Identify which cell holds the provided text, then report its [x, y] central coordinate. 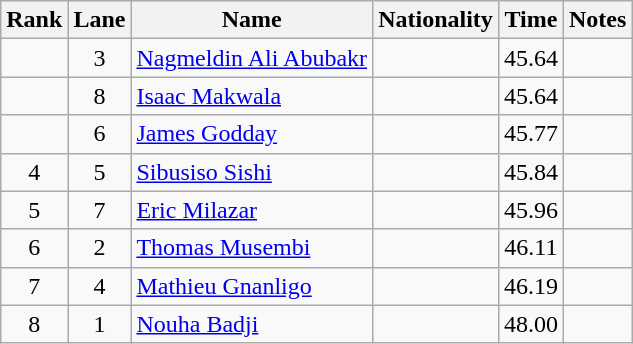
Nagmeldin Ali Abubakr [252, 58]
James Godday [252, 134]
48.00 [530, 324]
46.19 [530, 286]
Eric Milazar [252, 210]
Lane [100, 20]
Thomas Musembi [252, 248]
Nationality [436, 20]
3 [100, 58]
1 [100, 324]
Rank [34, 20]
45.96 [530, 210]
Name [252, 20]
45.77 [530, 134]
Time [530, 20]
Isaac Makwala [252, 96]
Nouha Badji [252, 324]
Sibusiso Sishi [252, 172]
46.11 [530, 248]
Notes [597, 20]
2 [100, 248]
Mathieu Gnanligo [252, 286]
45.84 [530, 172]
